Determine the (X, Y) coordinate at the center of the cell enclosing the given text.  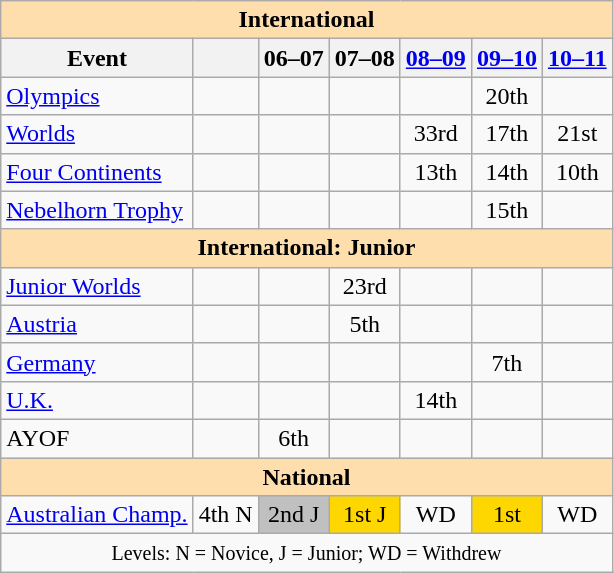
7th (506, 362)
4th N (226, 515)
International (306, 20)
Worlds (97, 134)
U.K. (97, 400)
Event (97, 58)
23rd (364, 286)
6th (294, 438)
07–08 (364, 58)
AYOF (97, 438)
Australian Champ. (97, 515)
09–10 (506, 58)
20th (506, 96)
17th (506, 134)
21st (577, 134)
Junior Worlds (97, 286)
06–07 (294, 58)
10th (577, 172)
10–11 (577, 58)
National (306, 477)
08–09 (436, 58)
Austria (97, 324)
International: Junior (306, 248)
5th (364, 324)
Levels: N = Novice, J = Junior; WD = Withdrew (306, 553)
Nebelhorn Trophy (97, 210)
1st (506, 515)
15th (506, 210)
Germany (97, 362)
2nd J (294, 515)
Four Continents (97, 172)
33rd (436, 134)
1st J (364, 515)
Olympics (97, 96)
13th (436, 172)
